Return (x, y) of the center of cell containing provided text 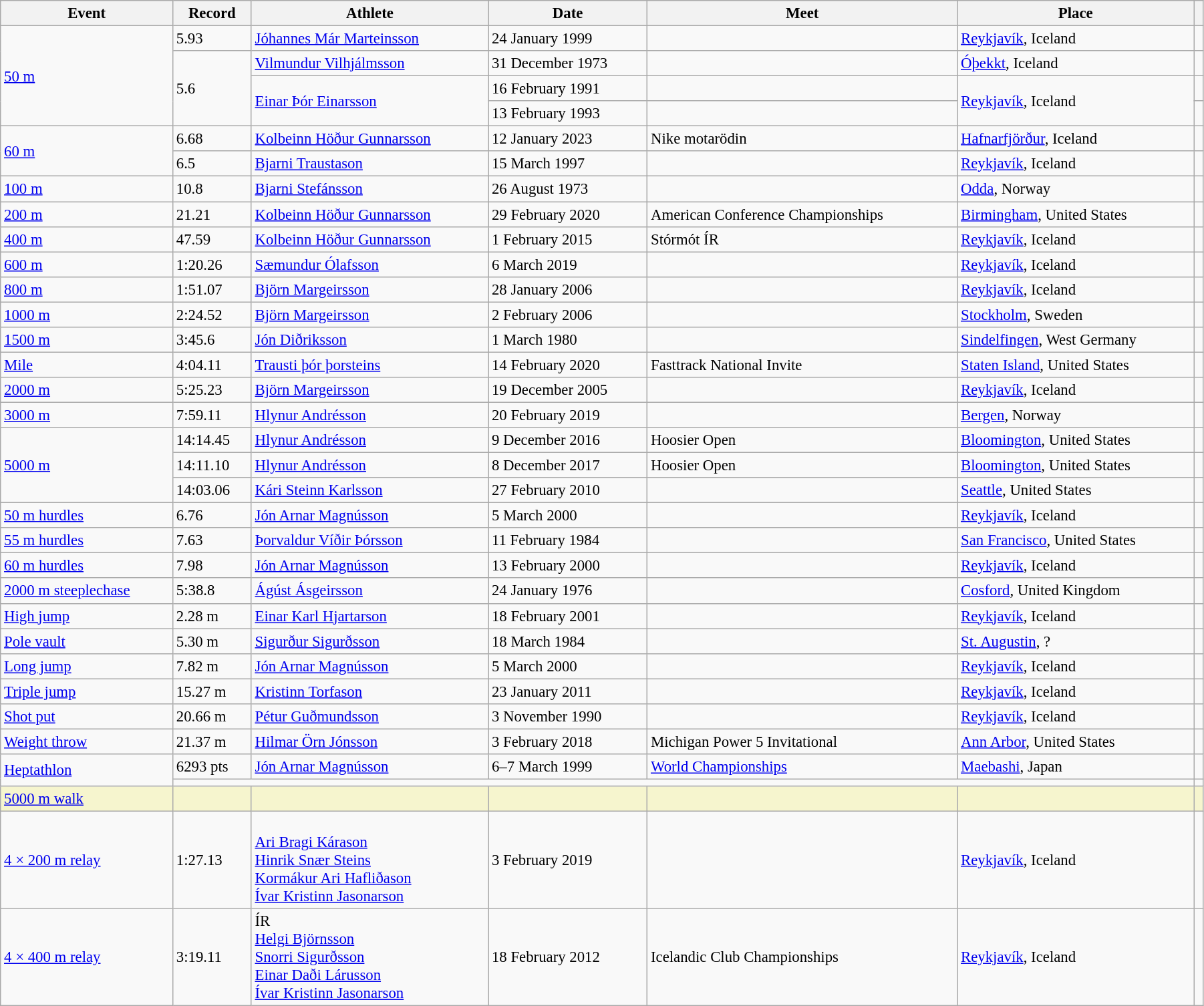
10.8 (212, 189)
29 February 2020 (568, 214)
16 February 1991 (568, 89)
3:19.11 (212, 957)
50 m hurdles (87, 516)
6293 pts (212, 767)
Ágúst Ásgeirsson (369, 591)
Shot put (87, 717)
1:27.13 (212, 860)
2:24.52 (212, 315)
Stockholm, Sweden (1076, 315)
200 m (87, 214)
7:59.11 (212, 415)
8 December 2017 (568, 466)
6.5 (212, 164)
Bergen, Norway (1076, 415)
21.21 (212, 214)
Maebashi, Japan (1076, 767)
11 February 1984 (568, 540)
23 January 2011 (568, 691)
Date (568, 13)
5000 m walk (87, 799)
18 February 2001 (568, 616)
5:38.8 (212, 591)
Vilmundur Vilhjálmsson (369, 63)
Michigan Power 5 Invitational (802, 741)
4 × 400 m relay (87, 957)
3000 m (87, 415)
1500 m (87, 340)
5.93 (212, 39)
24 January 1976 (568, 591)
ÍRHelgi BjörnssonSnorri SigurðssonEinar Daði LárussonÍvar Kristinn Jasonarson (369, 957)
Odda, Norway (1076, 189)
400 m (87, 239)
12 January 2023 (568, 139)
3 February 2019 (568, 860)
18 March 1984 (568, 641)
Mile (87, 365)
2.28 m (212, 616)
14:11.10 (212, 466)
2 February 2006 (568, 315)
Pétur Guðmundsson (369, 717)
Nike motarödin (802, 139)
5.6 (212, 88)
18 February 2012 (568, 957)
27 February 2010 (568, 490)
19 December 2005 (568, 390)
Birmingham, United States (1076, 214)
47.59 (212, 239)
14 February 2020 (568, 365)
Athlete (369, 13)
Triple jump (87, 691)
15 March 1997 (568, 164)
Jón Diðriksson (369, 340)
9 December 2016 (568, 440)
Icelandic Club Championships (802, 957)
World Championships (802, 767)
5:25.23 (212, 390)
1:51.07 (212, 289)
600 m (87, 265)
Sigurður Sigurðsson (369, 641)
Þorvaldur Víðir Þórsson (369, 540)
4 × 200 m relay (87, 860)
14:03.06 (212, 490)
Sindelfingen, West Germany (1076, 340)
Stórmót ÍR (802, 239)
1:20.26 (212, 265)
Kári Steinn Karlsson (369, 490)
6.68 (212, 139)
6 March 2019 (568, 265)
5000 m (87, 465)
1 February 2015 (568, 239)
13 February 2000 (568, 566)
Meet (802, 13)
Kristinn Torfason (369, 691)
20 February 2019 (568, 415)
Pole vault (87, 641)
15.27 m (212, 691)
Seattle, United States (1076, 490)
American Conference Championships (802, 214)
5.30 m (212, 641)
High jump (87, 616)
1 March 1980 (568, 340)
Trausti þór þorsteins (369, 365)
Einar Karl Hjartarson (369, 616)
26 August 1973 (568, 189)
50 m (87, 76)
3:45.6 (212, 340)
Fasttrack National Invite (802, 365)
31 December 1973 (568, 63)
Sæmundur Ólafsson (369, 265)
San Francisco, United States (1076, 540)
Staten Island, United States (1076, 365)
7.98 (212, 566)
Record (212, 13)
100 m (87, 189)
Ann Arbor, United States (1076, 741)
6–7 March 1999 (568, 767)
28 January 2006 (568, 289)
Cosford, United Kingdom (1076, 591)
Óþekkt, Iceland (1076, 63)
Hafnarfjörður, Iceland (1076, 139)
4:04.11 (212, 365)
21.37 m (212, 741)
Event (87, 13)
Heptathlon (87, 770)
2000 m (87, 390)
800 m (87, 289)
14:14.45 (212, 440)
Long jump (87, 666)
6.76 (212, 516)
2000 m steeplechase (87, 591)
Ari Bragi KárasonHinrik Snær SteinsKormákur Ari HafliðasonÍvar Kristinn Jasonarson (369, 860)
60 m hurdles (87, 566)
24 January 1999 (568, 39)
3 November 1990 (568, 717)
Einar Þór Einarsson (369, 102)
Place (1076, 13)
1000 m (87, 315)
Bjarni Traustason (369, 164)
Hilmar Örn Jónsson (369, 741)
Bjarni Stefánsson (369, 189)
3 February 2018 (568, 741)
20.66 m (212, 717)
7.82 m (212, 666)
St. Augustin, ? (1076, 641)
Weight throw (87, 741)
7.63 (212, 540)
Jóhannes Már Marteinsson (369, 39)
55 m hurdles (87, 540)
60 m (87, 151)
13 February 1993 (568, 114)
